Scan for the cell matching the given text and deliver its [x, y] coordinate at center. 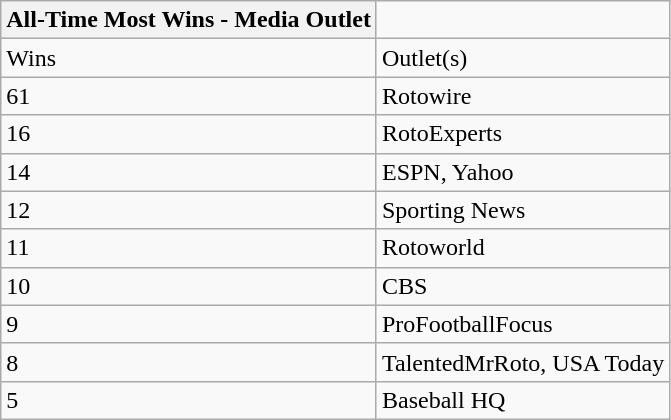
Rotowire [522, 96]
Rotoworld [522, 248]
Sporting News [522, 210]
12 [189, 210]
16 [189, 134]
TalentedMrRoto, USA Today [522, 362]
Baseball HQ [522, 400]
Outlet(s) [522, 58]
RotoExperts [522, 134]
8 [189, 362]
Wins [189, 58]
61 [189, 96]
CBS [522, 286]
10 [189, 286]
5 [189, 400]
9 [189, 324]
11 [189, 248]
All-Time Most Wins - Media Outlet [189, 20]
ESPN, Yahoo [522, 172]
ProFootballFocus [522, 324]
14 [189, 172]
